Detect which cell encompasses the target text, then output its [X, Y] center coordinate. 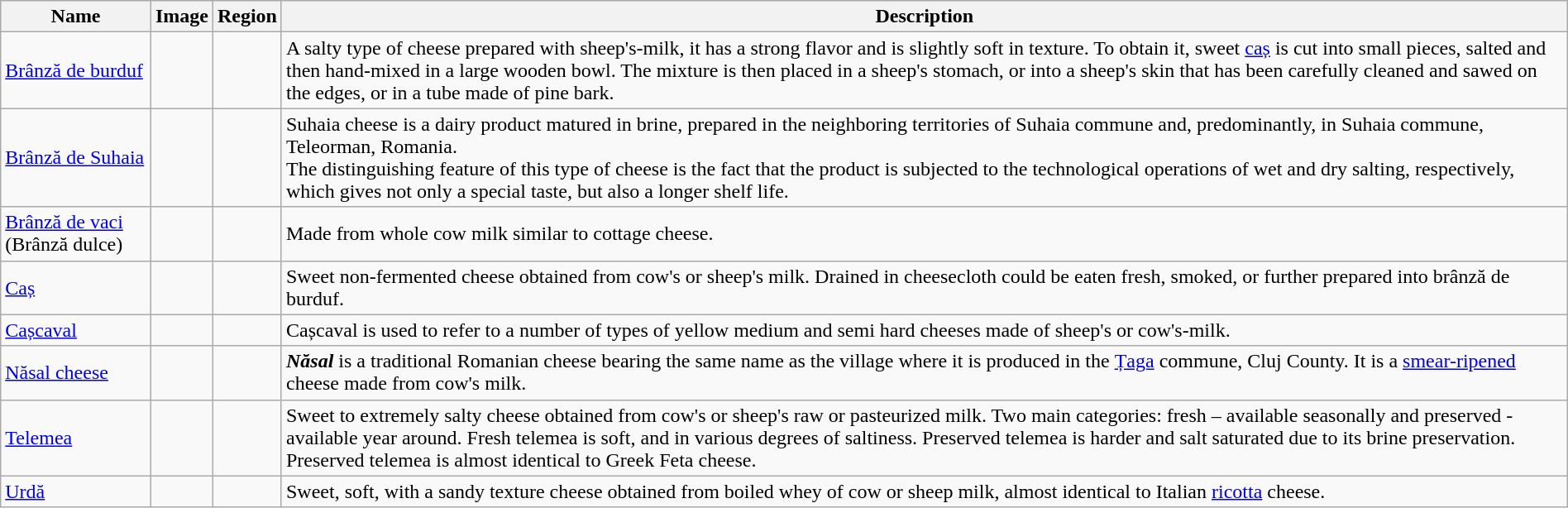
Urdă [76, 491]
Caș [76, 288]
Description [925, 17]
Brânză de Suhaia [76, 157]
Năsal cheese [76, 372]
Image [182, 17]
Brânză de vaci (Brânză dulce) [76, 233]
Telemea [76, 438]
Cașcaval is used to refer to a number of types of yellow medium and semi hard cheeses made of sheep's or cow's-milk. [925, 330]
Name [76, 17]
Sweet, soft, with a sandy texture cheese obtained from boiled whey of cow or sheep milk, almost identical to Italian ricotta cheese. [925, 491]
Region [246, 17]
Cașcaval [76, 330]
Brânză de burduf [76, 70]
Made from whole cow milk similar to cottage cheese. [925, 233]
